Provide the (x, y) coordinate of the cell's center where the given text is located.  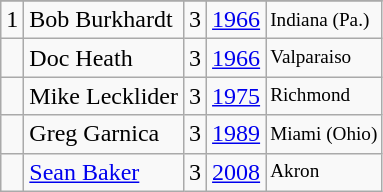
Greg Garnica (104, 134)
Sean Baker (104, 172)
1989 (236, 134)
Indiana (Pa.) (324, 20)
1975 (236, 96)
Mike Lecklider (104, 96)
2008 (236, 172)
Bob Burkhardt (104, 20)
Doc Heath (104, 58)
1 (12, 20)
Valparaiso (324, 58)
Akron (324, 172)
Richmond (324, 96)
Miami (Ohio) (324, 134)
